From the cell containing the given text, extract its center point as [x, y] coordinate. 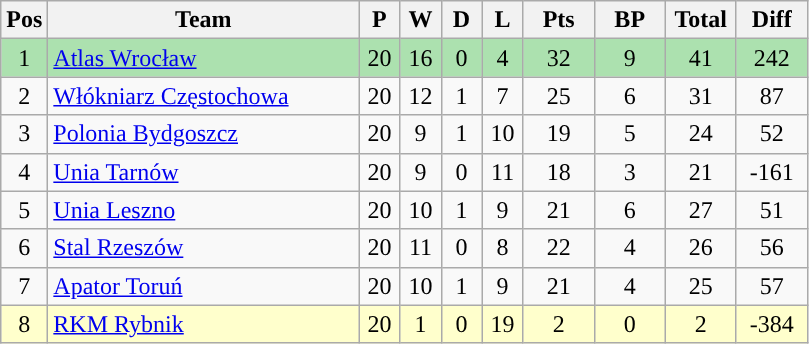
41 [700, 58]
32 [558, 58]
24 [700, 134]
51 [772, 210]
Atlas Wrocław [204, 58]
Polonia Bydgoszcz [204, 134]
Total [700, 20]
56 [772, 248]
Stal Rzeszów [204, 248]
16 [420, 58]
22 [558, 248]
-161 [772, 172]
87 [772, 96]
52 [772, 134]
RKM Rybnik [204, 324]
Pts [558, 20]
27 [700, 210]
BP [630, 20]
L [502, 20]
Pos [24, 20]
Apator Toruń [204, 286]
Unia Leszno [204, 210]
Team [204, 20]
31 [700, 96]
12 [420, 96]
P [380, 20]
Włókniarz Częstochowa [204, 96]
Diff [772, 20]
D [462, 20]
57 [772, 286]
-384 [772, 324]
242 [772, 58]
26 [700, 248]
Unia Tarnów [204, 172]
W [420, 20]
18 [558, 172]
